Return (X, Y) of the center of cell containing provided text 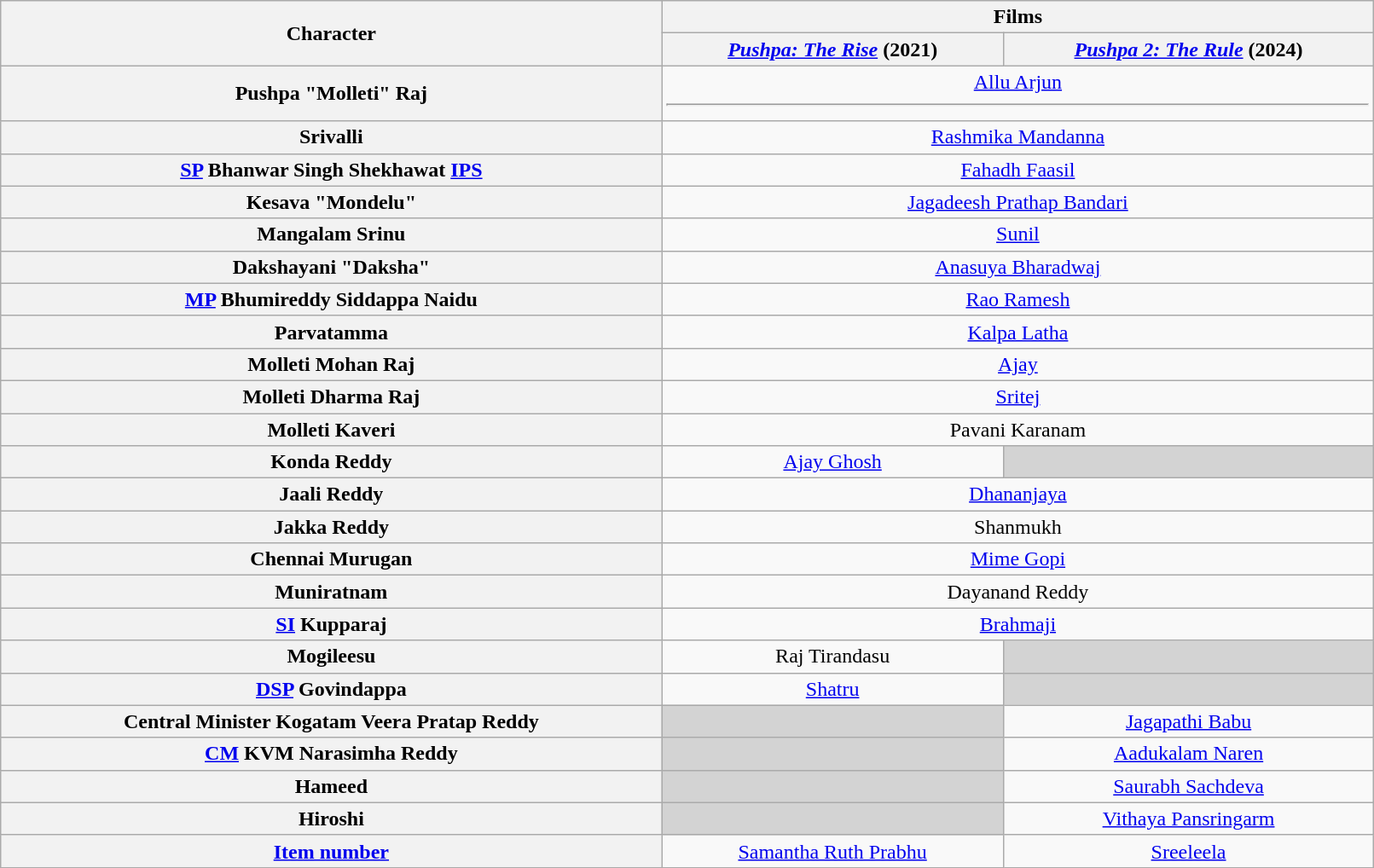
Vithaya Pansringarm (1189, 819)
Hiroshi (331, 819)
Kesava "Mondelu" (331, 202)
Jakka Reddy (331, 527)
Fahadh Faasil (1018, 170)
Dhananjaya (1018, 495)
Brahmaji (1018, 624)
Hameed (331, 786)
Anasuya Bharadwaj (1018, 267)
Pushpa "Molleti" Raj (331, 94)
Srivalli (331, 137)
Mangalam Srinu (331, 234)
Raj Tirandasu (832, 657)
Shanmukh (1018, 527)
Jagapathi Babu (1189, 721)
Molleti Kaveri (331, 429)
Sreeleela (1189, 851)
Samantha Ruth Prabhu (832, 851)
Allu Arjun (1018, 94)
Films (1018, 17)
Rao Ramesh (1018, 299)
Jagadeesh Prathap Bandari (1018, 202)
Parvatamma (331, 332)
Ajay Ghosh (832, 462)
Central Minister Kogatam Veera Pratap Reddy (331, 721)
Dayanand Reddy (1018, 592)
Chennai Murugan (331, 559)
MP Bhumireddy Siddappa Naidu (331, 299)
Muniratnam (331, 592)
Sritej (1018, 396)
Character (331, 33)
SI Kupparaj (331, 624)
Molleti Dharma Raj (331, 396)
Rashmika Mandanna (1018, 137)
Konda Reddy (331, 462)
Ajay (1018, 364)
Mime Gopi (1018, 559)
Saurabh Sachdeva (1189, 786)
DSP Govindappa (331, 689)
Sunil (1018, 234)
CM KVM Narasimha Reddy (331, 754)
Mogileesu (331, 657)
Molleti Mohan Raj (331, 364)
Jaali Reddy (331, 495)
Shatru (832, 689)
Item number (331, 851)
Pavani Karanam (1018, 429)
SP Bhanwar Singh Shekhawat IPS (331, 170)
Aadukalam Naren (1189, 754)
Pushpa: The Rise (2021) (832, 49)
Kalpa Latha (1018, 332)
Pushpa 2: The Rule (2024) (1189, 49)
Dakshayani "Daksha" (331, 267)
